For the text-containing cell, return its midpoint in [X, Y] coordinate format. 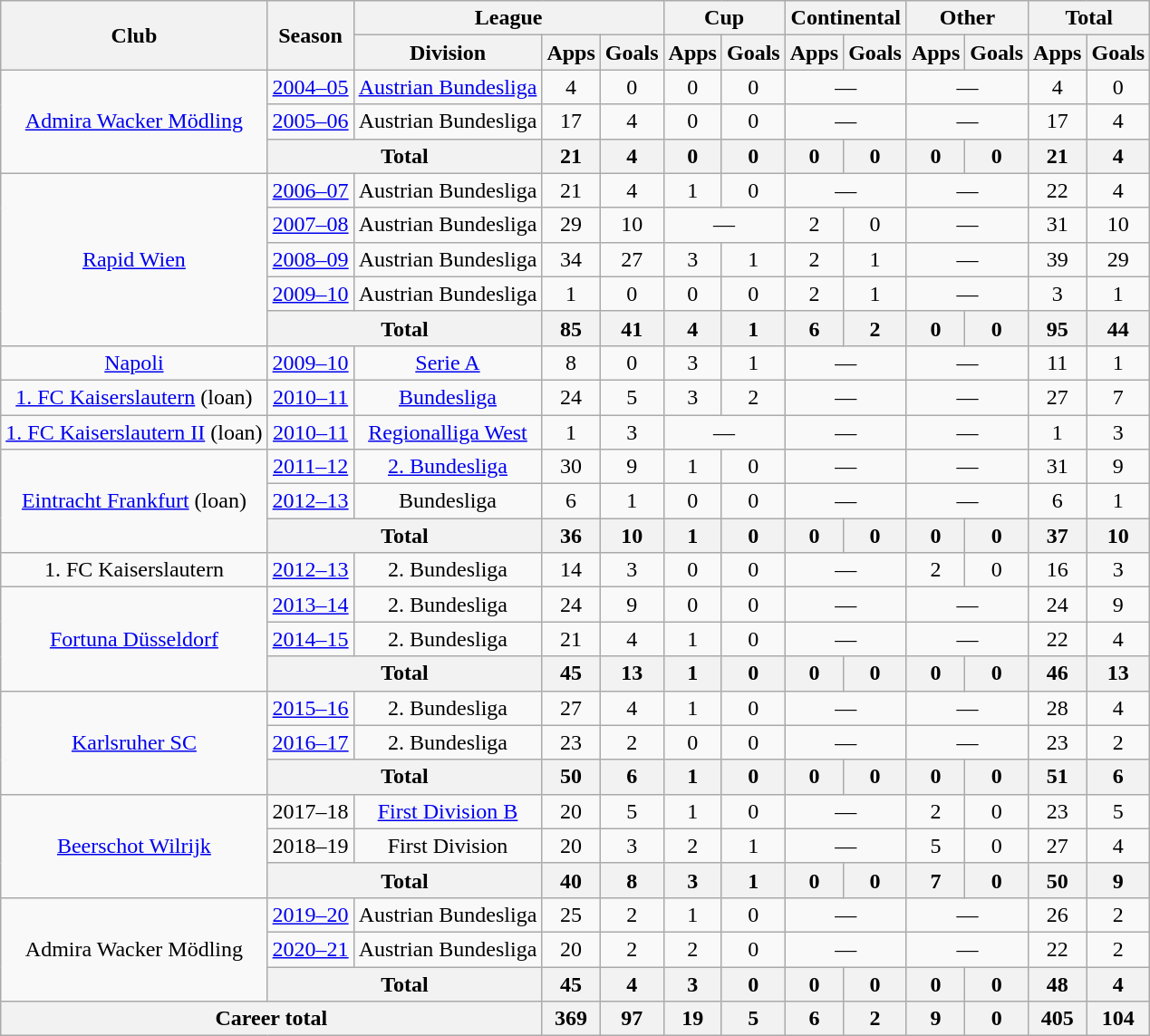
16 [1058, 570]
40 [571, 880]
26 [1058, 915]
1. FC Kaiserslautern [134, 570]
14 [571, 570]
First Division [448, 846]
37 [1058, 536]
Season [310, 35]
Career total [272, 1019]
2007–08 [310, 225]
19 [692, 1019]
Rapid Wien [134, 259]
Eintracht Frankfurt (loan) [134, 501]
Continental [846, 18]
2018–19 [310, 846]
2006–07 [310, 190]
2016–17 [310, 742]
2013–14 [310, 605]
2017–18 [310, 811]
51 [1058, 777]
34 [571, 259]
405 [1058, 1019]
2008–09 [310, 259]
28 [1058, 708]
Regionalliga West [448, 432]
95 [1058, 328]
Other [967, 18]
2011–12 [310, 467]
25 [571, 915]
1. FC Kaiserslautern II (loan) [134, 432]
Karlsruher SC [134, 742]
97 [632, 1019]
2005–06 [310, 121]
Cup [724, 18]
48 [1058, 983]
Division [448, 53]
46 [1058, 673]
2019–20 [310, 915]
30 [571, 467]
39 [1058, 259]
First Division B [448, 811]
104 [1118, 1019]
85 [571, 328]
Beerschot Wilrijk [134, 846]
Serie A [448, 363]
2015–16 [310, 708]
League [508, 18]
Club [134, 35]
44 [1118, 328]
11 [1058, 363]
2014–15 [310, 639]
2004–05 [310, 87]
2020–21 [310, 949]
Fortuna Düsseldorf [134, 639]
36 [571, 536]
41 [632, 328]
369 [571, 1019]
Napoli [134, 363]
1. FC Kaiserslautern (loan) [134, 397]
